Return (X, Y) of the center of cell containing provided text 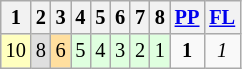
7 (140, 17)
PP (188, 17)
FL (222, 17)
10 (16, 51)
